From the cell containing the given text, extract its center point as (x, y) coordinate. 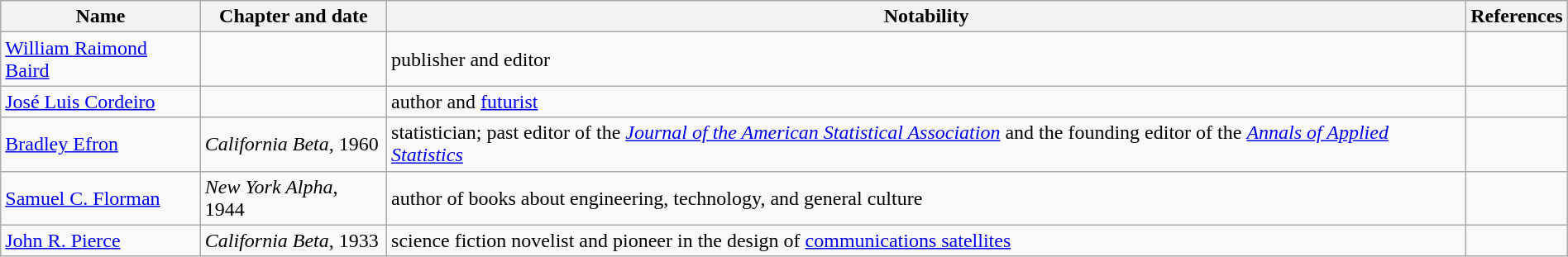
William Raimond Baird (101, 59)
Notability (926, 17)
author and futurist (926, 102)
Bradley Efron (101, 144)
John R. Pierce (101, 240)
science fiction novelist and pioneer in the design of communications satellites (926, 240)
California Beta, 1960 (293, 144)
statistician; past editor of the Journal of the American Statistical Association and the founding editor of the Annals of Applied Statistics (926, 144)
José Luis Cordeiro (101, 102)
Chapter and date (293, 17)
Samuel C. Florman (101, 198)
Name (101, 17)
New York Alpha, 1944 (293, 198)
author of books about engineering, technology, and general culture (926, 198)
References (1517, 17)
publisher and editor (926, 59)
California Beta, 1933 (293, 240)
